Extract the [x, y] coordinate from the center of the cell holding the provided text.  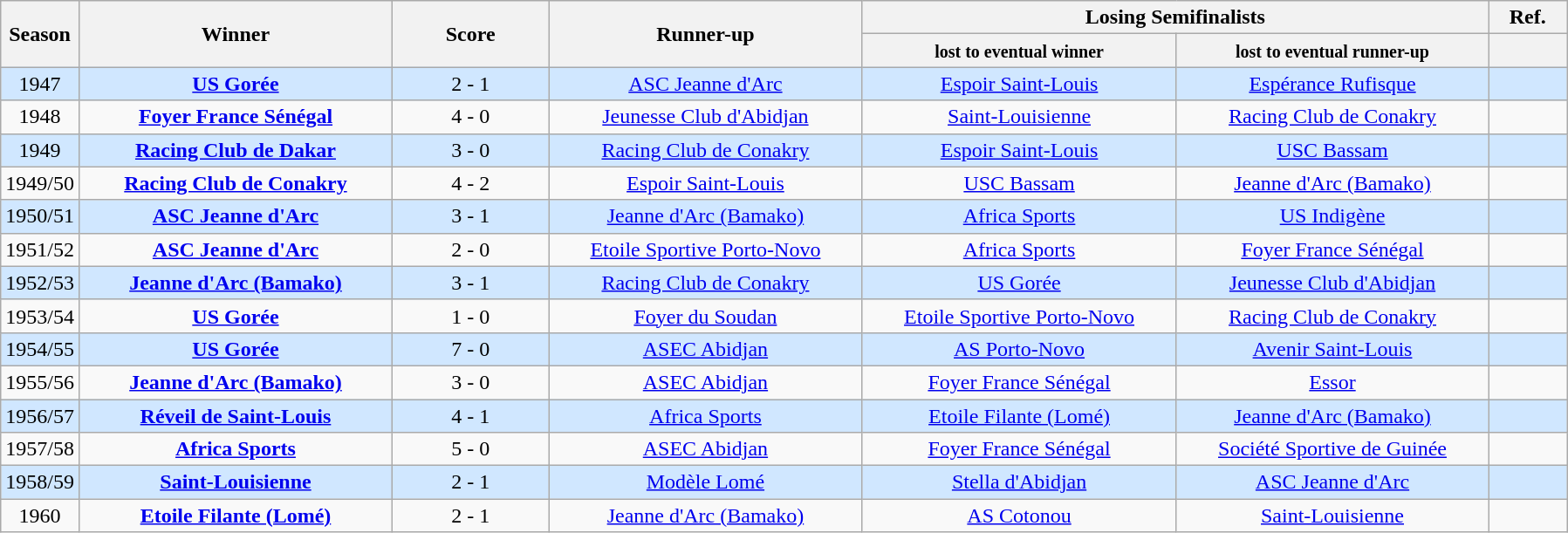
1950/51 [40, 216]
Modèle Lomé [705, 482]
Winner [236, 34]
lost to eventual winner [1019, 51]
1958/59 [40, 482]
Espérance Rufisque [1332, 84]
1949/50 [40, 183]
US Indigène [1332, 216]
4 - 0 [469, 117]
1960 [40, 516]
Racing Club de Dakar [236, 150]
1953/54 [40, 316]
AS Porto-Novo [1019, 349]
AS Cotonou [1019, 516]
Ref. [1528, 17]
1956/57 [40, 416]
Avenir Saint-Louis [1332, 349]
Stella d'Abidjan [1019, 482]
Réveil de Saint-Louis [236, 416]
4 - 1 [469, 416]
Score [469, 34]
Runner-up [705, 34]
Season [40, 34]
Essor [1332, 382]
1947 [40, 84]
4 - 2 [469, 183]
7 - 0 [469, 349]
1954/55 [40, 349]
1948 [40, 117]
Losing Semifinalists [1175, 17]
2 - 0 [469, 249]
Foyer du Soudan [705, 316]
1951/52 [40, 249]
Société Sportive de Guinée [1332, 449]
1957/58 [40, 449]
1 - 0 [469, 316]
1955/56 [40, 382]
1949 [40, 150]
lost to eventual runner-up [1332, 51]
5 - 0 [469, 449]
1952/53 [40, 283]
